Return the (X, Y) coordinate for the center point of the cell that contains the specified text.  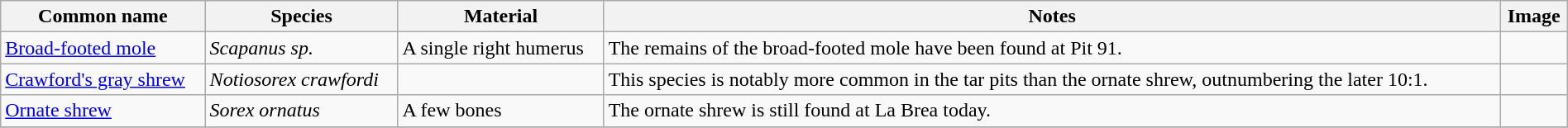
Common name (103, 17)
A few bones (501, 111)
Material (501, 17)
Notes (1052, 17)
The ornate shrew is still found at La Brea today. (1052, 111)
This species is notably more common in the tar pits than the ornate shrew, outnumbering the later 10:1. (1052, 79)
Sorex ornatus (301, 111)
Species (301, 17)
Image (1533, 17)
The remains of the broad-footed mole have been found at Pit 91. (1052, 48)
Broad-footed mole (103, 48)
Notiosorex crawfordi (301, 79)
Crawford's gray shrew (103, 79)
A single right humerus (501, 48)
Scapanus sp. (301, 48)
Ornate shrew (103, 111)
